Determine the [x, y] coordinate at the center of the cell enclosing the given text.  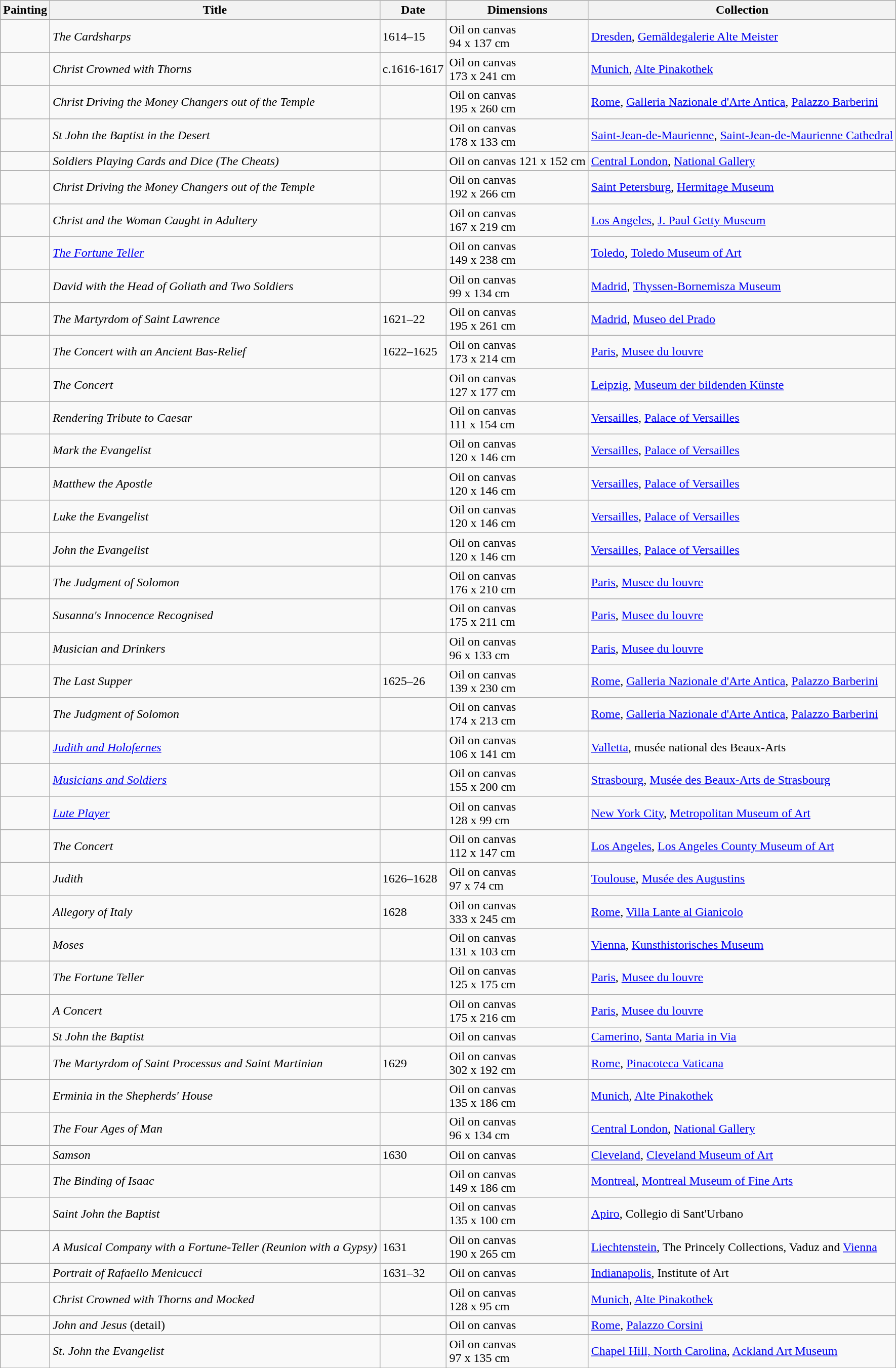
The Martyrdom of Saint Processus and Saint Martinian [215, 1063]
The Binding of Isaac [215, 1181]
Indianapolis, Institute of Art [742, 1273]
Saint John the Baptist [215, 1214]
1630 [413, 1155]
Oil on canvas97 x 74 cm [517, 879]
Allegory of Italy [215, 911]
Mark the Evangelist [215, 451]
Saint-Jean-de-Maurienne, Saint-Jean-de-Maurienne Cathedral [742, 135]
Oil on canvas190 x 265 cm [517, 1246]
Oil on canvas128 x 95 cm [517, 1299]
Christ Crowned with Thorns [215, 69]
John the Evangelist [215, 550]
Los Angeles, Los Angeles County Museum of Art [742, 846]
Oil on canvas175 x 216 cm [517, 1011]
Dimensions [517, 10]
Oil on canvas155 x 200 cm [517, 780]
Oil on canvas112 x 147 cm [517, 846]
Musicians and Soldiers [215, 780]
Montreal, Montreal Museum of Fine Arts [742, 1181]
Saint Petersburg, Hermitage Museum [742, 187]
Leipzig, Museum der bildenden Künste [742, 385]
Oil on canvas173 x 214 cm [517, 351]
1622–1625 [413, 351]
Oil on canvas333 x 245 cm [517, 911]
Oil on canvas97 x 135 cm [517, 1351]
Matthew the Apostle [215, 484]
Oil on canvas174 x 213 cm [517, 714]
Rome, Pinacoteca Vaticana [742, 1063]
Oil on canvas149 x 238 cm [517, 253]
Oil on canvas 121 x 152 cm [517, 161]
Musician and Drinkers [215, 648]
Oil on canvas106 x 141 cm [517, 747]
The Cardsharps [215, 36]
1621–22 [413, 319]
Oil on canvas178 x 133 cm [517, 135]
St. John the Evangelist [215, 1351]
Oil on canvas99 x 134 cm [517, 286]
Oil on canvas128 x 99 cm [517, 813]
A Concert [215, 1011]
Los Angeles, J. Paul Getty Museum [742, 220]
The Four Ages of Man [215, 1129]
Title [215, 10]
Oil on canvas96 x 134 cm [517, 1129]
Oil on canvas127 x 177 cm [517, 385]
Chapel Hill, North Carolina, Ackland Art Museum [742, 1351]
1631 [413, 1246]
Liechtenstein, The Princely Collections, Vaduz and Vienna [742, 1246]
Madrid, Thyssen-Bornemisza Museum [742, 286]
A Musical Company with a Fortune-Teller (Reunion with a Gypsy) [215, 1246]
Susanna's Innocence Recognised [215, 616]
Oil on canvas173 x 241 cm [517, 69]
Oil on canvas192 x 266 cm [517, 187]
Samson [215, 1155]
Vienna, Kunsthistorisches Museum [742, 945]
Oil on canvas139 x 230 cm [517, 681]
Rome, Villa Lante al Gianicolo [742, 911]
1631–32 [413, 1273]
Cleveland, Cleveland Museum of Art [742, 1155]
Camerino, Santa Maria in Via [742, 1037]
Strasbourg, Musée des Beaux-Arts de Strasbourg [742, 780]
c.1616-1617 [413, 69]
Apiro, Collegio di Sant'Urbano [742, 1214]
Lute Player [215, 813]
The Martyrdom of Saint Lawrence [215, 319]
Toledo, Toledo Museum of Art [742, 253]
Valletta, musée national des Beaux-Arts [742, 747]
Oil on canvas131 x 103 cm [517, 945]
Moses [215, 945]
1614–15 [413, 36]
Painting [25, 10]
Toulouse, Musée des Augustins [742, 879]
St John the Baptist [215, 1037]
1626–1628 [413, 879]
Oil on canvas149 x 186 cm [517, 1181]
Oil on canvas135 x 100 cm [517, 1214]
Rendering Tribute to Caesar [215, 418]
The Last Supper [215, 681]
Soldiers Playing Cards and Dice (The Cheats) [215, 161]
1625–26 [413, 681]
Oil on canvas167 x 219 cm [517, 220]
Oil on canvas125 x 175 cm [517, 978]
St John the Baptist in the Desert [215, 135]
Portrait of Rafaello Menicucci [215, 1273]
Oil on canvas195 x 261 cm [517, 319]
New York City, Metropolitan Museum of Art [742, 813]
Madrid, Museo del Prado [742, 319]
Judith [215, 879]
David with the Head of Goliath and Two Soldiers [215, 286]
Judith and Holofernes [215, 747]
Oil on canvas135 x 186 cm [517, 1096]
Erminia in the Shepherds' House [215, 1096]
Rome, Palazzo Corsini [742, 1325]
Collection [742, 10]
Oil on canvas111 x 154 cm [517, 418]
Oil on canvas302 x 192 cm [517, 1063]
Christ and the Woman Caught in Adultery [215, 220]
Oil on canvas175 x 211 cm [517, 616]
John and Jesus (detail) [215, 1325]
Oil on canvas195 x 260 cm [517, 102]
Luke the Evangelist [215, 516]
Date [413, 10]
1629 [413, 1063]
The Concert with an Ancient Bas-Relief [215, 351]
Oil on canvas94 x 137 cm [517, 36]
1628 [413, 911]
Oil on canvas96 x 133 cm [517, 648]
Dresden, Gemäldegalerie Alte Meister [742, 36]
Oil on canvas176 x 210 cm [517, 582]
Christ Crowned with Thorns and Mocked [215, 1299]
